Pinpoint the cell where the given text exists, returning its [x, y] midpoint coordinate. 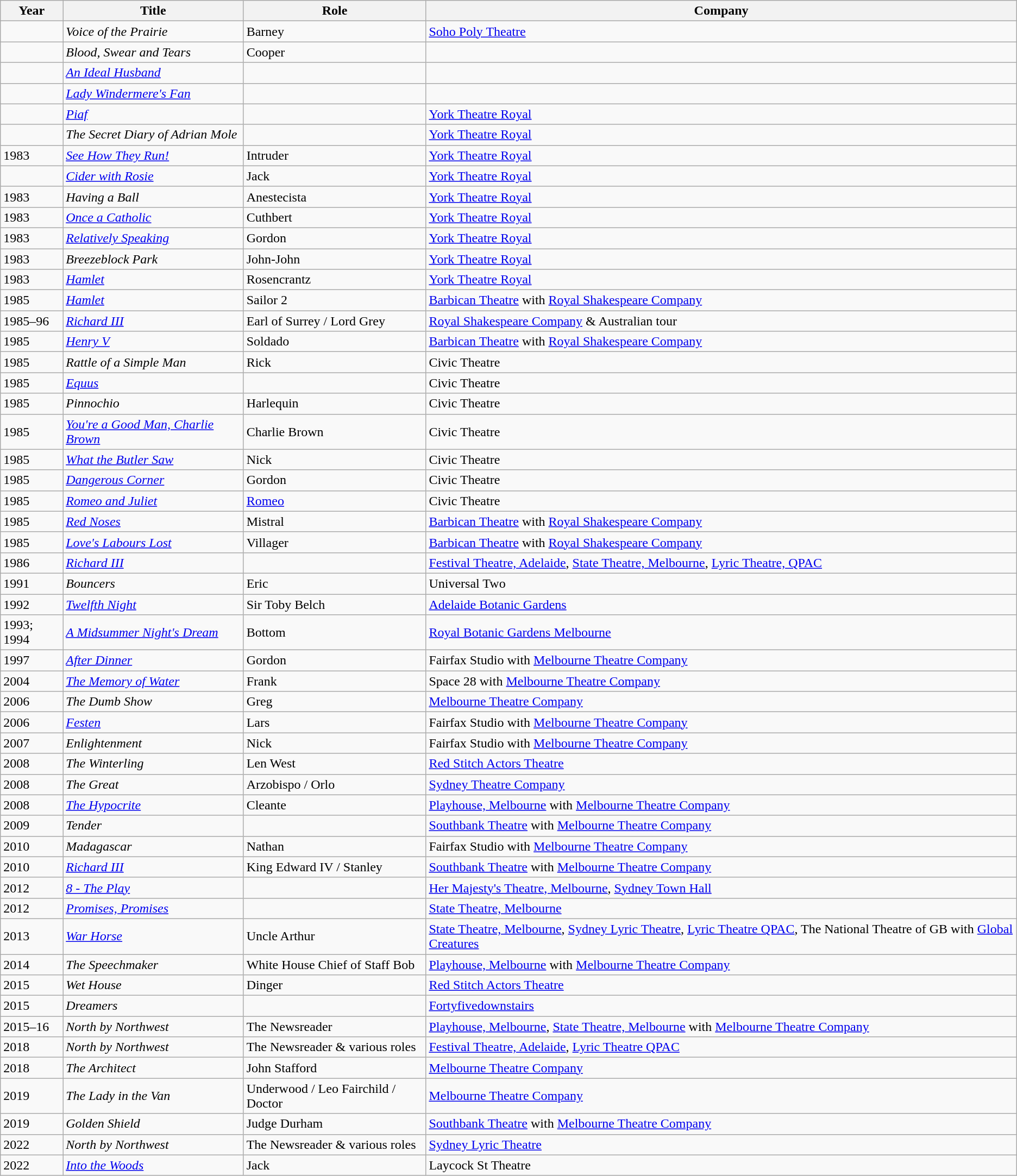
Her Majesty's Theatre, Melbourne, Sydney Town Hall [721, 888]
See How They Run! [153, 155]
Adelaide Botanic Gardens [721, 605]
Pinnochio [153, 404]
The Architect [153, 1068]
2004 [32, 681]
What the Butler Saw [153, 460]
Voice of the Prairie [153, 32]
Promises, Promises [153, 908]
Once a Catholic [153, 217]
Earl of Surrey / Lord Grey [335, 321]
Laycock St Theatre [721, 1165]
Universal Two [721, 583]
State Theatre, Melbourne [721, 908]
Cuthbert [335, 217]
Year [32, 11]
Soldado [335, 342]
The Hypocrite [153, 805]
Rattle of a Simple Man [153, 362]
Greg [335, 702]
Into the Woods [153, 1165]
Red Noses [153, 521]
Blood, Swear and Tears [153, 52]
Uncle Arthur [335, 936]
2015–16 [32, 1027]
The Winterling [153, 764]
Royal Botanic Gardens Melbourne [721, 632]
Lars [335, 722]
1985–96 [32, 321]
Villager [335, 542]
Soho Poly Theatre [721, 32]
Company [721, 11]
You're a Good Man, Charlie Brown [153, 431]
Lady Windermere's Fan [153, 93]
State Theatre, Melbourne, Sydney Lyric Theatre, Lyric Theatre QPAC, The National Theatre of GB with Global Creatures [721, 936]
1993; 1994 [32, 632]
Dinger [335, 985]
Twelfth Night [153, 605]
Festival Theatre, Adelaide, State Theatre, Melbourne, Lyric Theatre, QPAC [721, 563]
John-John [335, 259]
Fortyfivedownstairs [721, 1006]
Having a Ball [153, 197]
Sydney Lyric Theatre [721, 1144]
Intruder [335, 155]
Judge Durham [335, 1124]
Romeo [335, 501]
8 - The Play [153, 888]
Bouncers [153, 583]
Barney [335, 32]
The Lady in the Van [153, 1096]
Relatively Speaking [153, 238]
Playhouse, Melbourne, State Theatre, Melbourne with Melbourne Theatre Company [721, 1027]
The Secret Diary of Adrian Mole [153, 135]
Cooper [335, 52]
1986 [32, 563]
Sailor 2 [335, 300]
Festival Theatre, Adelaide, Lyric Theatre QPAC [721, 1047]
Space 28 with Melbourne Theatre Company [721, 681]
Sir Toby Belch [335, 605]
Eric [335, 583]
Henry V [153, 342]
Equus [153, 383]
Madagascar [153, 846]
Rick [335, 362]
The Newsreader [335, 1027]
2007 [32, 743]
Golden Shield [153, 1124]
Piaf [153, 114]
2014 [32, 964]
Festen [153, 722]
Frank [335, 681]
Nathan [335, 846]
King Edward IV / Stanley [335, 867]
Len West [335, 764]
Dangerous Corner [153, 480]
Cleante [335, 805]
Sydney Theatre Company [721, 784]
Tender [153, 826]
A Midsummer Night's Dream [153, 632]
Role [335, 11]
Harlequin [335, 404]
1997 [32, 661]
War Horse [153, 936]
Title [153, 11]
Rosencrantz [335, 280]
The Great [153, 784]
Royal Shakespeare Company & Australian tour [721, 321]
1992 [32, 605]
White House Chief of Staff Bob [335, 964]
1991 [32, 583]
Enlightenment [153, 743]
Wet House [153, 985]
John Stafford [335, 1068]
After Dinner [153, 661]
Love's Labours Lost [153, 542]
The Dumb Show [153, 702]
Dreamers [153, 1006]
Arzobispo / Orlo [335, 784]
2009 [32, 826]
The Memory of Water [153, 681]
Cider with Rosie [153, 176]
Breezeblock Park [153, 259]
An Ideal Husband [153, 73]
2013 [32, 936]
The Speechmaker [153, 964]
Romeo and Juliet [153, 501]
Underwood / Leo Fairchild / Doctor [335, 1096]
Bottom [335, 632]
Mistral [335, 521]
Charlie Brown [335, 431]
Anestecista [335, 197]
